Identify which cell holds the provided text, then report its [x, y] central coordinate. 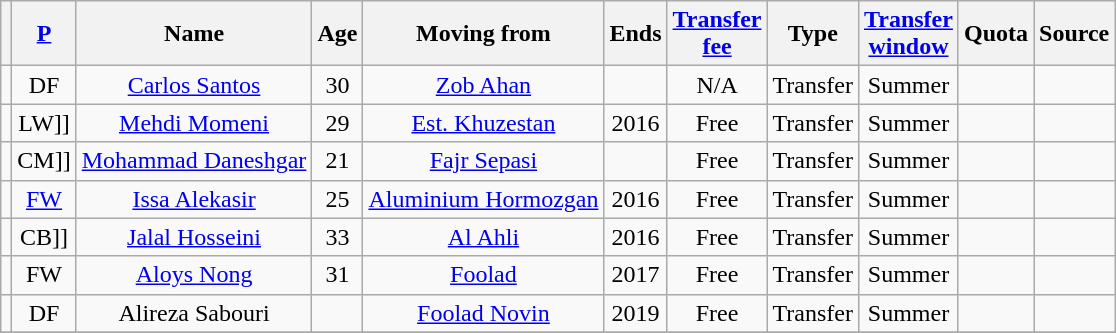
N/A [717, 85]
CM]] [44, 161]
CB]] [44, 237]
P [44, 34]
Transferwindow [909, 34]
Zob Ahan [484, 85]
Alireza Sabouri [194, 313]
Aluminium Hormozgan [484, 199]
Quota [996, 34]
Transferfee [717, 34]
29 [338, 123]
Foolad [484, 275]
Est. Khuzestan [484, 123]
Carlos Santos [194, 85]
31 [338, 275]
Moving from [484, 34]
Source [1074, 34]
33 [338, 237]
Mohammad Daneshgar [194, 161]
Fajr Sepasi [484, 161]
Name [194, 34]
30 [338, 85]
Aloys Nong [194, 275]
LW]] [44, 123]
Jalal Hosseini [194, 237]
Issa Alekasir [194, 199]
25 [338, 199]
21 [338, 161]
2017 [636, 275]
2019 [636, 313]
Foolad Novin [484, 313]
Ends [636, 34]
Type [813, 34]
Age [338, 34]
Al Ahli [484, 237]
Mehdi Momeni [194, 123]
